Detect which cell encompasses the target text, then output its [x, y] center coordinate. 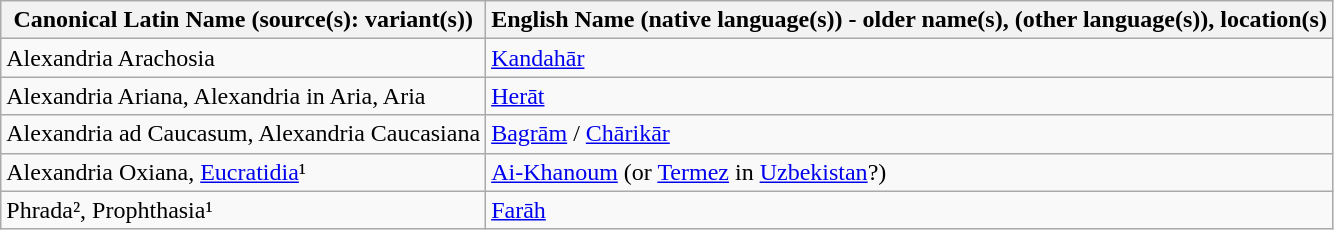
Alexandria ad Caucasum, Alexandria Caucasiana [244, 134]
Farāh [910, 210]
English Name (native language(s)) - older name(s), (other language(s)), location(s) [910, 20]
Alexandria Ariana, Alexandria in Aria, Aria [244, 96]
Bagrām / Chārikār [910, 134]
Herāt [910, 96]
Ai-Khanoum (or Termez in Uzbekistan?) [910, 172]
Kandahār [910, 58]
Alexandria Arachosia [244, 58]
Alexandria Oxiana, Eucratidia¹ [244, 172]
Canonical Latin Name (source(s): variant(s)) [244, 20]
Phrada², Prophthasia¹ [244, 210]
